Detect which cell encompasses the target text, then output its [x, y] center coordinate. 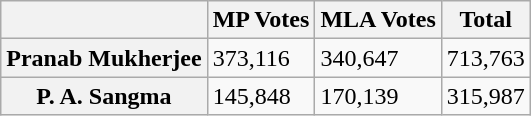
373,116 [261, 58]
Pranab Mukherjee [104, 58]
145,848 [261, 96]
315,987 [486, 96]
P. A. Sangma [104, 96]
170,139 [378, 96]
Total [486, 20]
713,763 [486, 58]
MLA Votes [378, 20]
340,647 [378, 58]
MP Votes [261, 20]
